Pinpoint the cell where the given text exists, returning its (X, Y) midpoint coordinate. 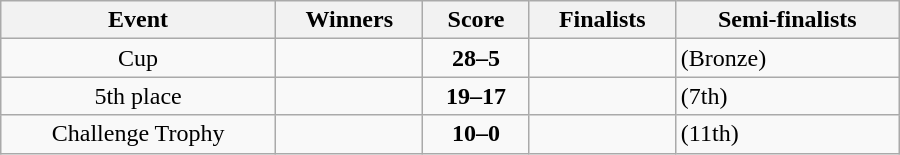
(7th) (787, 96)
28–5 (476, 58)
Event (138, 20)
Winners (348, 20)
Semi-finalists (787, 20)
19–17 (476, 96)
Score (476, 20)
Cup (138, 58)
(11th) (787, 134)
Finalists (602, 20)
10–0 (476, 134)
5th place (138, 96)
Challenge Trophy (138, 134)
(Bronze) (787, 58)
